Determine the (x, y) coordinate at the center of the cell enclosing the given text.  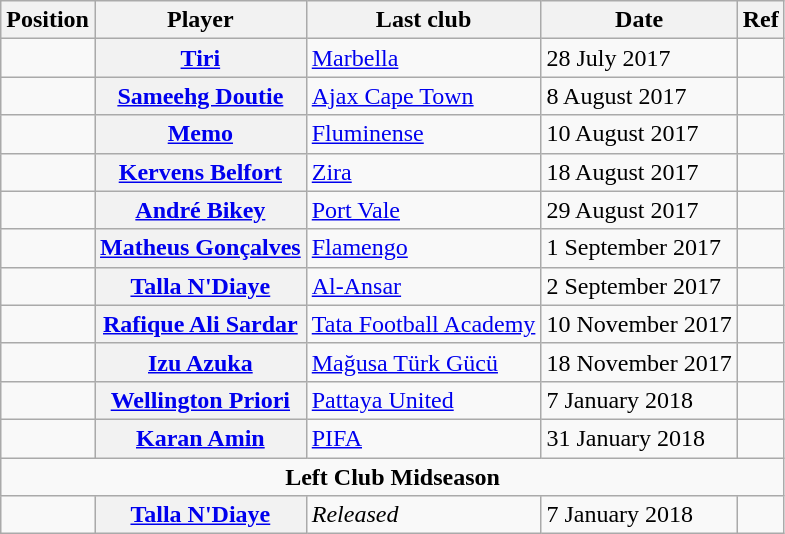
Al-Ansar (424, 286)
Marbella (424, 58)
Tata Football Academy (424, 324)
Flamengo (424, 248)
Last club (424, 20)
André Bikey (200, 210)
Ajax Cape Town (424, 96)
Rafique Ali Sardar (200, 324)
Wellington Priori (200, 400)
Left Club Midseason (393, 477)
29 August 2017 (639, 210)
31 January 2018 (639, 438)
Izu Azuka (200, 362)
Position (48, 20)
Sameehg Doutie (200, 96)
Zira (424, 172)
2 September 2017 (639, 286)
Fluminense (424, 134)
Ref (760, 20)
PIFA (424, 438)
Kervens Belfort (200, 172)
Memo (200, 134)
10 August 2017 (639, 134)
28 July 2017 (639, 58)
Tiri (200, 58)
Released (424, 515)
10 November 2017 (639, 324)
18 August 2017 (639, 172)
Matheus Gonçalves (200, 248)
Port Vale (424, 210)
Date (639, 20)
18 November 2017 (639, 362)
Karan Amin (200, 438)
Mağusa Türk Gücü (424, 362)
Pattaya United (424, 400)
1 September 2017 (639, 248)
8 August 2017 (639, 96)
Player (200, 20)
